Locate the cell with the specified text and output its (x, y) center coordinate. 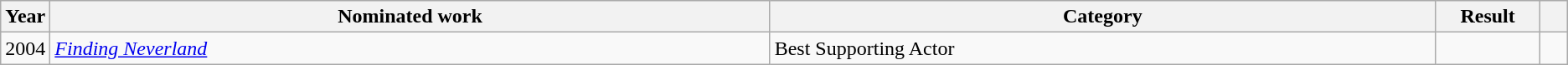
Best Supporting Actor (1102, 48)
Nominated work (410, 17)
Category (1102, 17)
Result (1488, 17)
2004 (25, 48)
Finding Neverland (410, 48)
Year (25, 17)
